Pinpoint the cell where the given text exists, returning its (x, y) midpoint coordinate. 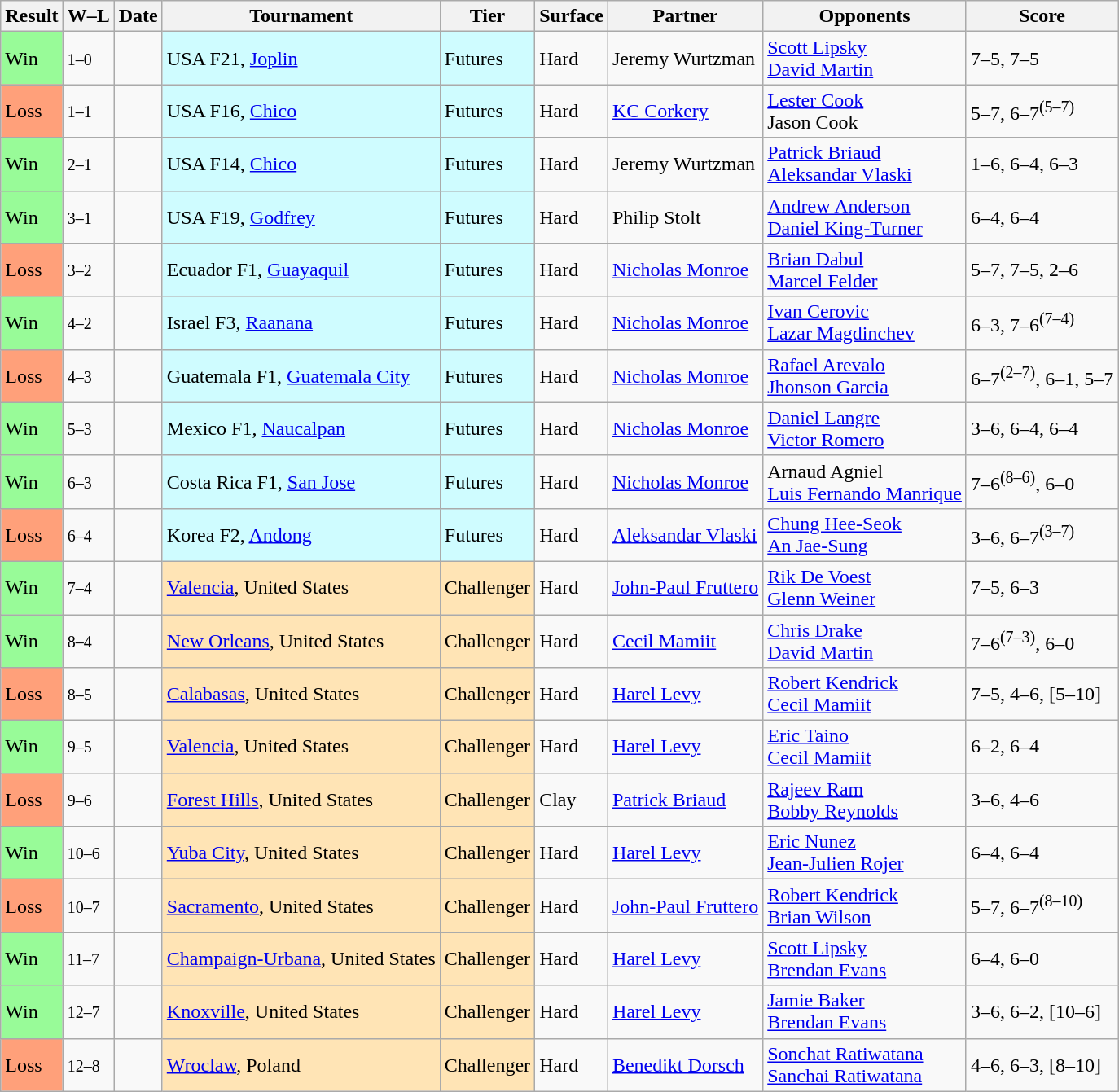
7–4 (88, 588)
New Orleans, United States (301, 640)
Ivan Cerovic Lazar Magdinchev (865, 322)
Forest Hills, United States (301, 800)
9–5 (88, 748)
6–3, 7–6(7–4) (1042, 322)
6–2, 6–4 (1042, 748)
6–3 (88, 482)
3–6, 6–7(3–7) (1042, 534)
Cecil Mamiit (685, 640)
Korea F2, Andong (301, 534)
4–6, 6–3, [8–10] (1042, 1065)
Arnaud Agniel Luis Fernando Manrique (865, 482)
Robert Kendrick Brian Wilson (865, 906)
USA F19, Godfrey (301, 217)
Scott Lipsky Brendan Evans (865, 959)
Andrew Anderson Daniel King-Turner (865, 217)
6–7(2–7), 6–1, 5–7 (1042, 376)
Costa Rica F1, San Jose (301, 482)
6–4, 6–0 (1042, 959)
5–7, 6–7(5–7) (1042, 111)
Benedikt Dorsch (685, 1065)
Partner (685, 16)
Daniel Langre Victor Romero (865, 428)
Ecuador F1, Guayaquil (301, 270)
2–1 (88, 164)
10–7 (88, 906)
3–6, 6–2, [10–6] (1042, 1011)
12–8 (88, 1065)
Tier (487, 16)
Sacramento, United States (301, 906)
KC Corkery (685, 111)
Tournament (301, 16)
Scott Lipsky David Martin (865, 59)
10–6 (88, 853)
Aleksandar Vlaski (685, 534)
Score (1042, 16)
Rafael Arevalo Jhonson Garcia (865, 376)
Wroclaw, Poland (301, 1065)
Opponents (865, 16)
3–6, 4–6 (1042, 800)
Jamie Baker Brendan Evans (865, 1011)
5–3 (88, 428)
Surface (572, 16)
Eric Nunez Jean-Julien Rojer (865, 853)
6–4 (88, 534)
3–6, 6–4, 6–4 (1042, 428)
7–5, 7–5 (1042, 59)
Result (32, 16)
Lester Cook Jason Cook (865, 111)
Calabasas, United States (301, 694)
USA F16, Chico (301, 111)
Patrick Briaud (685, 800)
4–2 (88, 322)
Mexico F1, Naucalpan (301, 428)
4–3 (88, 376)
9–6 (88, 800)
Eric Taino Cecil Mamiit (865, 748)
8–5 (88, 694)
Israel F3, Raanana (301, 322)
Yuba City, United States (301, 853)
1–0 (88, 59)
3–1 (88, 217)
Sonchat Ratiwatana Sanchai Ratiwatana (865, 1065)
8–4 (88, 640)
Chris Drake David Martin (865, 640)
11–7 (88, 959)
1–1 (88, 111)
USA F14, Chico (301, 164)
Rajeev Ram Bobby Reynolds (865, 800)
Knoxville, United States (301, 1011)
Champaign-Urbana, United States (301, 959)
7–5, 6–3 (1042, 588)
USA F21, Joplin (301, 59)
Chung Hee-Seok An Jae-Sung (865, 534)
Robert Kendrick Cecil Mamiit (865, 694)
7–6(8–6), 6–0 (1042, 482)
5–7, 7–5, 2–6 (1042, 270)
Clay (572, 800)
5–7, 6–7(8–10) (1042, 906)
12–7 (88, 1011)
3–2 (88, 270)
Rik De Voest Glenn Weiner (865, 588)
Patrick Briaud Aleksandar Vlaski (865, 164)
W–L (88, 16)
Guatemala F1, Guatemala City (301, 376)
7–5, 4–6, [5–10] (1042, 694)
7–6(7–3), 6–0 (1042, 640)
Brian Dabul Marcel Felder (865, 270)
1–6, 6–4, 6–3 (1042, 164)
Date (138, 16)
Philip Stolt (685, 217)
